Provide the (x, y) coordinate of the cell's center where the given text is located.  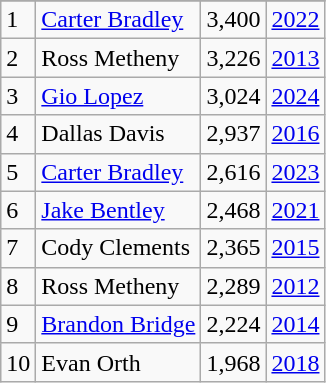
Gio Lopez (118, 96)
1,968 (234, 362)
Cody Clements (118, 248)
2,616 (234, 172)
2,937 (234, 134)
3,400 (234, 20)
4 (18, 134)
2016 (296, 134)
Evan Orth (118, 362)
2021 (296, 210)
1 (18, 20)
2013 (296, 58)
2012 (296, 286)
3,024 (234, 96)
2014 (296, 324)
5 (18, 172)
Jake Bentley (118, 210)
9 (18, 324)
7 (18, 248)
2022 (296, 20)
2023 (296, 172)
3,226 (234, 58)
10 (18, 362)
Dallas Davis (118, 134)
2,365 (234, 248)
2 (18, 58)
2015 (296, 248)
2,468 (234, 210)
2,224 (234, 324)
2024 (296, 96)
3 (18, 96)
2,289 (234, 286)
Brandon Bridge (118, 324)
6 (18, 210)
8 (18, 286)
2018 (296, 362)
